Return the [X, Y] coordinate for the center point of the cell that contains the specified text.  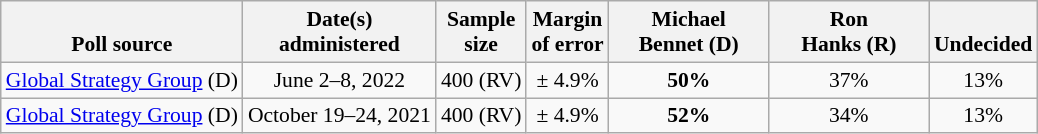
October 19–24, 2021 [340, 116]
Poll source [122, 32]
MichaelBennet (D) [689, 32]
Samplesize [482, 32]
37% [849, 80]
52% [689, 116]
50% [689, 80]
Undecided [983, 32]
June 2–8, 2022 [340, 80]
RonHanks (R) [849, 32]
34% [849, 116]
Date(s)administered [340, 32]
Marginof error [567, 32]
